Detect which cell encompasses the target text, then output its (X, Y) center coordinate. 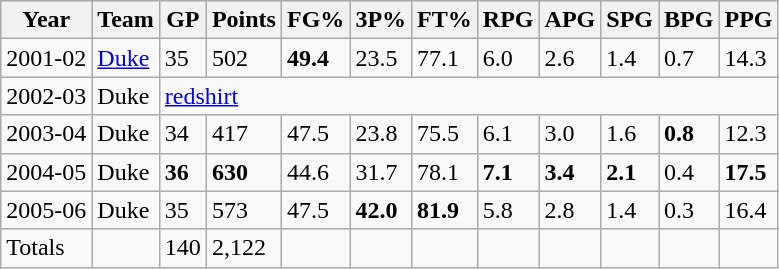
44.6 (315, 172)
16.4 (748, 210)
2001-02 (46, 58)
0.7 (689, 58)
Year (46, 20)
630 (244, 172)
2.6 (570, 58)
573 (244, 210)
36 (182, 172)
2005-06 (46, 210)
140 (182, 248)
1.6 (630, 134)
0.3 (689, 210)
0.4 (689, 172)
BPG (689, 20)
34 (182, 134)
3.4 (570, 172)
PPG (748, 20)
2.8 (570, 210)
14.3 (748, 58)
6.0 (508, 58)
2.1 (630, 172)
2004-05 (46, 172)
77.1 (445, 58)
5.8 (508, 210)
417 (244, 134)
75.5 (445, 134)
3P% (381, 20)
redshirt (468, 96)
31.7 (381, 172)
6.1 (508, 134)
0.8 (689, 134)
12.3 (748, 134)
7.1 (508, 172)
2002-03 (46, 96)
17.5 (748, 172)
502 (244, 58)
FG% (315, 20)
Team (126, 20)
78.1 (445, 172)
2003-04 (46, 134)
23.5 (381, 58)
Points (244, 20)
GP (182, 20)
2,122 (244, 248)
81.9 (445, 210)
RPG (508, 20)
FT% (445, 20)
APG (570, 20)
42.0 (381, 210)
3.0 (570, 134)
SPG (630, 20)
49.4 (315, 58)
23.8 (381, 134)
Totals (46, 248)
